Output the (X, Y) coordinate of the center of the cell containing the given text.  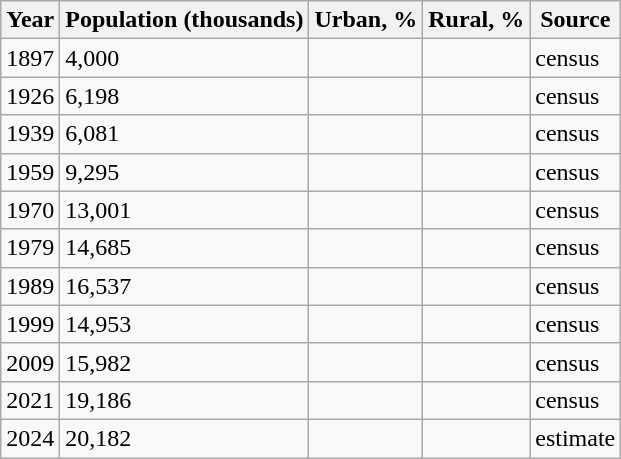
1970 (30, 210)
1926 (30, 96)
Source (576, 20)
Population (thousands) (184, 20)
Year (30, 20)
1999 (30, 324)
1939 (30, 134)
Urban, % (366, 20)
Rural, % (476, 20)
1989 (30, 286)
20,182 (184, 438)
14,953 (184, 324)
1959 (30, 172)
6,081 (184, 134)
19,186 (184, 400)
13,001 (184, 210)
15,982 (184, 362)
9,295 (184, 172)
1979 (30, 248)
4,000 (184, 58)
estimate (576, 438)
16,537 (184, 286)
2021 (30, 400)
6,198 (184, 96)
2009 (30, 362)
1897 (30, 58)
2024 (30, 438)
14,685 (184, 248)
